From the cell containing the given text, extract its center point as (X, Y) coordinate. 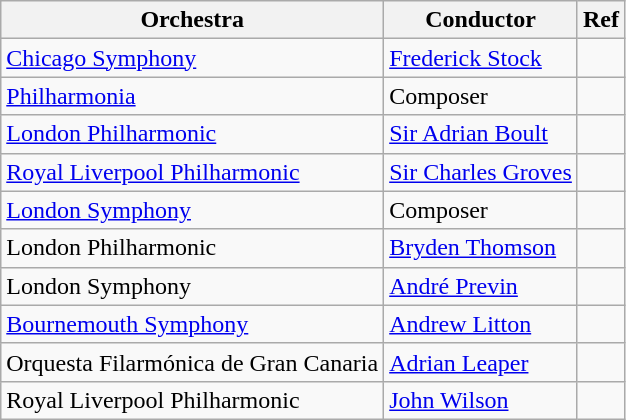
Chicago Symphony (192, 58)
Bryden Thomson (481, 248)
Sir Adrian Boult (481, 134)
Frederick Stock (481, 58)
Philharmonia (192, 96)
Bournemouth Symphony (192, 324)
Orchestra (192, 20)
André Previn (481, 286)
Ref (600, 20)
Conductor (481, 20)
Adrian Leaper (481, 362)
John Wilson (481, 400)
Sir Charles Groves (481, 172)
Orquesta Filarmónica de Gran Canaria (192, 362)
Andrew Litton (481, 324)
